Find where the given text appears and provide that cell's center as (x, y) coordinate. 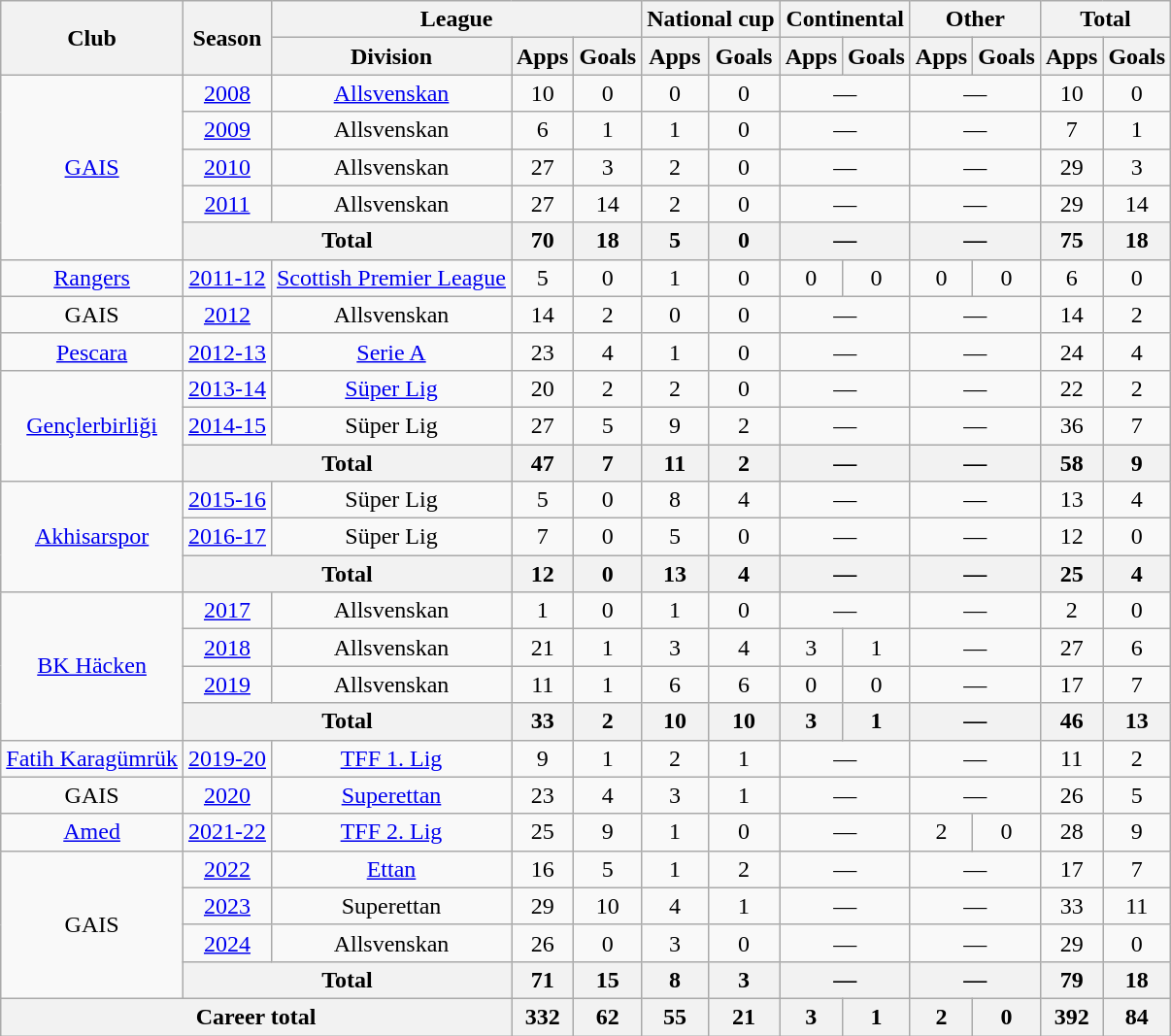
28 (1071, 832)
2018 (227, 648)
2008 (227, 93)
75 (1071, 241)
2010 (227, 167)
BK Häcken (92, 666)
Career total (256, 1017)
15 (608, 980)
2011 (227, 204)
Akhisarspor (92, 537)
2023 (227, 906)
2012 (227, 315)
Amed (92, 832)
Scottish Premier League (390, 278)
2015-16 (227, 500)
2022 (227, 869)
332 (542, 1017)
22 (1071, 388)
National cup (711, 19)
392 (1071, 1017)
2021-22 (227, 832)
Season (227, 38)
47 (542, 463)
2014-15 (227, 425)
Rangers (92, 278)
70 (542, 241)
Club (92, 38)
36 (1071, 425)
79 (1071, 980)
24 (1071, 351)
2020 (227, 795)
Other (975, 19)
58 (1071, 463)
League (456, 19)
Fatih Karagümrük (92, 758)
16 (542, 869)
Division (390, 56)
2012-13 (227, 351)
Gençlerbirliği (92, 425)
2019 (227, 685)
2019-20 (227, 758)
TFF 2. Lig (390, 832)
20 (542, 388)
71 (542, 980)
Pescara (92, 351)
Continental (845, 19)
Ettan (390, 869)
2009 (227, 130)
2016-17 (227, 537)
62 (608, 1017)
Serie A (390, 351)
2017 (227, 611)
84 (1137, 1017)
46 (1071, 721)
2024 (227, 943)
TFF 1. Lig (390, 758)
2013-14 (227, 388)
55 (675, 1017)
2011-12 (227, 278)
